Determine the [x, y] coordinate at the center of the cell enclosing the given text.  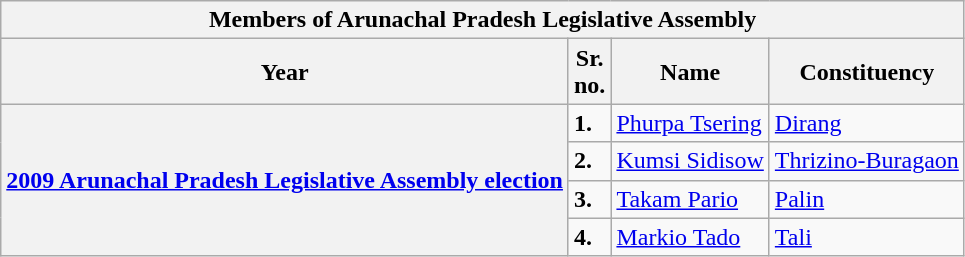
2009 Arunachal Pradesh Legislative Assembly election [285, 180]
Constituency [866, 72]
Members of Arunachal Pradesh Legislative Assembly [483, 20]
Palin [866, 199]
Tali [866, 237]
Dirang [866, 123]
4. [589, 237]
1. [589, 123]
Markio Tado [690, 237]
Name [690, 72]
3. [589, 199]
Takam Pario [690, 199]
Kumsi Sidisow [690, 161]
Phurpa Tsering [690, 123]
Sr.no. [589, 72]
Thrizino-Buragaon [866, 161]
Year [285, 72]
2. [589, 161]
